Return (x, y) of the center of cell containing provided text 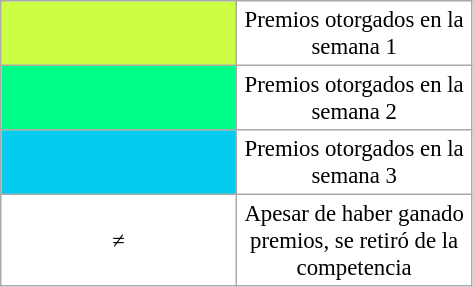
≠ (119, 241)
Premios otorgados en la semana 3 (354, 162)
Apesar de haber ganado premios, se retiró de la competencia (354, 241)
Premios otorgados en la semana 1 (354, 34)
Premios otorgados en la semana 2 (354, 98)
